Scan for the cell matching the given text and deliver its [X, Y] coordinate at center. 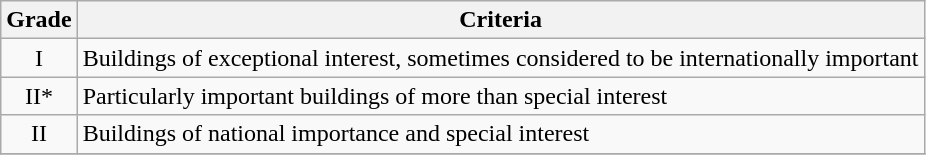
Buildings of exceptional interest, sometimes considered to be internationally important [500, 58]
Grade [39, 20]
Particularly important buildings of more than special interest [500, 96]
I [39, 58]
Buildings of national importance and special interest [500, 134]
II* [39, 96]
II [39, 134]
Criteria [500, 20]
